Locate the cell with the specified text and output its (X, Y) center coordinate. 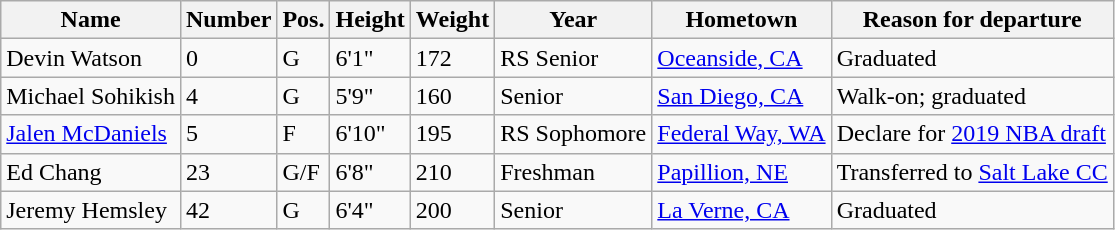
La Verne, CA (742, 210)
160 (452, 96)
San Diego, CA (742, 96)
G/F (304, 172)
Height (370, 20)
210 (452, 172)
42 (228, 210)
Reason for departure (972, 20)
Michael Sohikish (91, 96)
6'10" (370, 134)
Federal Way, WA (742, 134)
5'9" (370, 96)
Name (91, 20)
6'8" (370, 172)
0 (228, 58)
Jeremy Hemsley (91, 210)
Papillion, NE (742, 172)
4 (228, 96)
Pos. (304, 20)
6'4" (370, 210)
Ed Chang (91, 172)
6'1" (370, 58)
Number (228, 20)
23 (228, 172)
F (304, 134)
Declare for 2019 NBA draft (972, 134)
172 (452, 58)
Oceanside, CA (742, 58)
RS Sophomore (574, 134)
Transferred to Salt Lake CC (972, 172)
Hometown (742, 20)
RS Senior (574, 58)
Year (574, 20)
Jalen McDaniels (91, 134)
200 (452, 210)
Freshman (574, 172)
Weight (452, 20)
Devin Watson (91, 58)
195 (452, 134)
5 (228, 134)
Walk-on; graduated (972, 96)
